From the cell containing the given text, extract its center point as [x, y] coordinate. 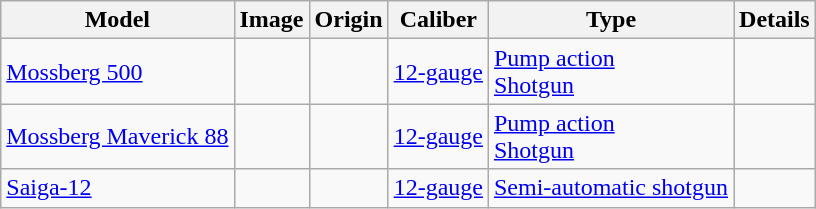
Mossberg 500 [118, 72]
Model [118, 20]
Type [610, 20]
Origin [348, 20]
Caliber [438, 20]
Details [775, 20]
Semi-automatic shotgun [610, 188]
Mossberg Maverick 88 [118, 136]
Image [272, 20]
Saiga-12 [118, 188]
